Pinpoint the cell where the given text exists, returning its [X, Y] midpoint coordinate. 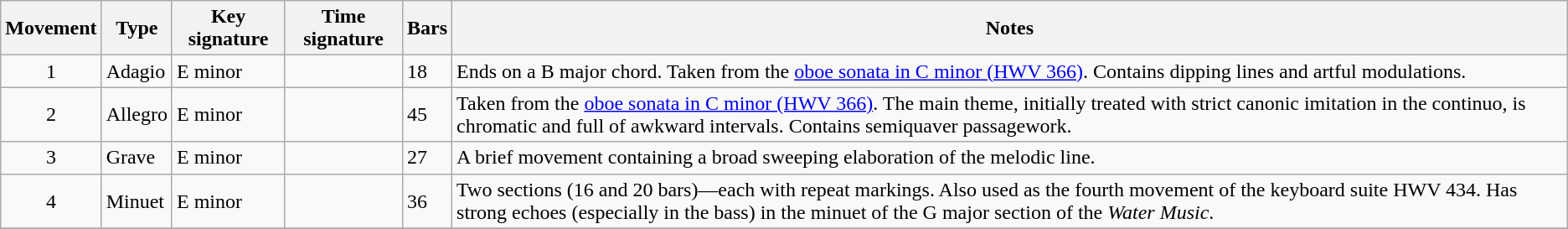
Movement [51, 29]
3 [51, 158]
Allegro [137, 114]
Bars [427, 29]
Notes [1010, 29]
18 [427, 71]
Adagio [137, 71]
A brief movement containing a broad sweeping elaboration of the melodic line. [1010, 158]
Ends on a B major chord. Taken from the oboe sonata in C minor (HWV 366). Contains dipping lines and artful modulations. [1010, 71]
27 [427, 158]
2 [51, 114]
Key signature [228, 29]
45 [427, 114]
Grave [137, 158]
Time signature [343, 29]
Minuet [137, 201]
1 [51, 71]
4 [51, 201]
36 [427, 201]
Type [137, 29]
